Output the [x, y] coordinate of the center of the cell containing the given text.  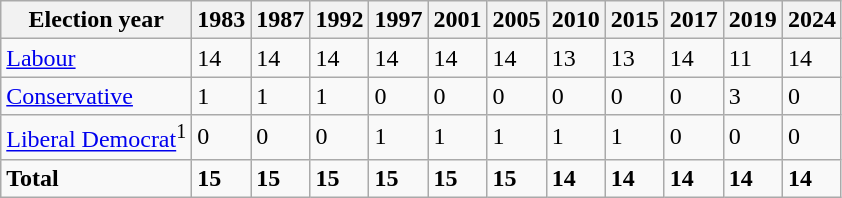
Total [96, 178]
1987 [280, 20]
3 [752, 96]
11 [752, 58]
Election year [96, 20]
2005 [516, 20]
1992 [340, 20]
1997 [398, 20]
Liberal Democrat1 [96, 138]
Conservative [96, 96]
2019 [752, 20]
2001 [458, 20]
1983 [222, 20]
2010 [576, 20]
2024 [812, 20]
Labour [96, 58]
2015 [634, 20]
2017 [694, 20]
